Capture the cell that displays the provided text and extract its (x, y) central coordinate. 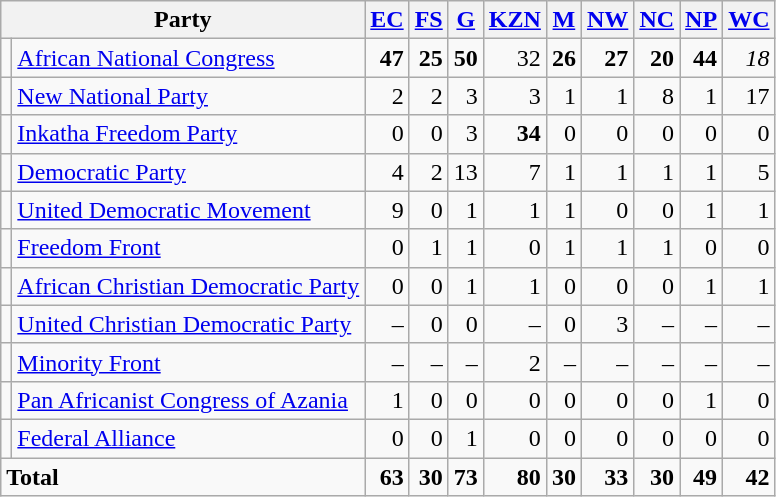
9 (387, 210)
United Democratic Movement (188, 210)
Inkatha Freedom Party (188, 134)
NC (657, 20)
M (564, 20)
26 (564, 58)
42 (749, 477)
Freedom Front (188, 248)
73 (466, 477)
34 (514, 134)
80 (514, 477)
47 (387, 58)
17 (749, 96)
NP (702, 20)
4 (387, 172)
13 (466, 172)
FS (428, 20)
WC (749, 20)
NW (607, 20)
18 (749, 58)
Total (183, 477)
7 (514, 172)
G (466, 20)
32 (514, 58)
Minority Front (188, 362)
KZN (514, 20)
50 (466, 58)
63 (387, 477)
8 (657, 96)
EC (387, 20)
27 (607, 58)
Democratic Party (188, 172)
33 (607, 477)
20 (657, 58)
49 (702, 477)
African Christian Democratic Party (188, 286)
5 (749, 172)
44 (702, 58)
25 (428, 58)
Party (183, 20)
United Christian Democratic Party (188, 324)
African National Congress (188, 58)
Federal Alliance (188, 438)
New National Party (188, 96)
Pan Africanist Congress of Azania (188, 400)
